Capture the cell that displays the provided text and extract its [X, Y] central coordinate. 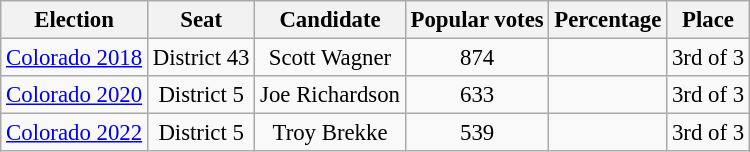
Popular votes [477, 20]
Troy Brekke [330, 133]
Place [708, 20]
Colorado 2022 [74, 133]
Joe Richardson [330, 95]
Percentage [608, 20]
Colorado 2018 [74, 58]
874 [477, 58]
Colorado 2020 [74, 95]
District 43 [200, 58]
Scott Wagner [330, 58]
539 [477, 133]
Candidate [330, 20]
Election [74, 20]
633 [477, 95]
Seat [200, 20]
